Extract the (X, Y) coordinate from the center of the cell holding the provided text.  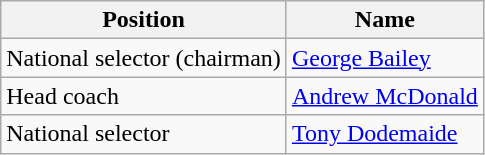
Head coach (144, 96)
National selector (chairman) (144, 58)
George Bailey (384, 58)
Name (384, 20)
National selector (144, 134)
Andrew McDonald (384, 96)
Tony Dodemaide (384, 134)
Position (144, 20)
